Output the (x, y) coordinate of the center of the cell containing the given text.  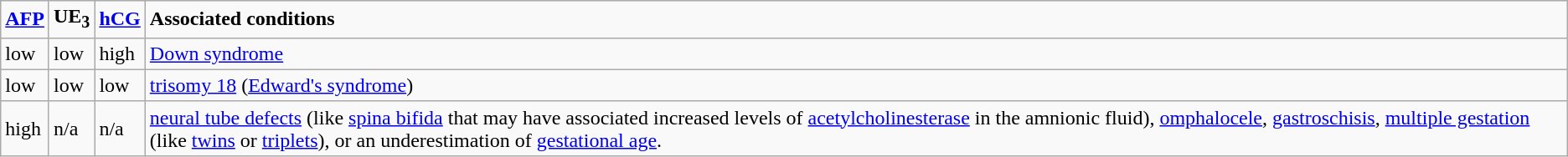
UE3 (71, 19)
AFP (25, 19)
Down syndrome (856, 53)
trisomy 18 (Edward's syndrome) (856, 85)
hCG (120, 19)
Associated conditions (856, 19)
